Extract the [X, Y] coordinate from the center of the cell holding the provided text.  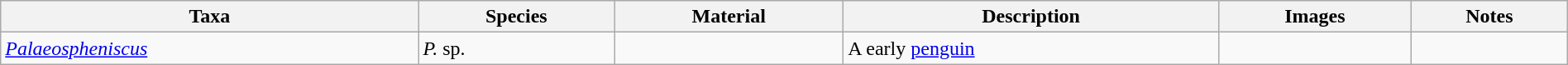
A early penguin [1031, 48]
Material [729, 17]
Description [1031, 17]
P. sp. [516, 48]
Taxa [210, 17]
Notes [1489, 17]
Species [516, 17]
Palaeospheniscus [210, 48]
Images [1315, 17]
